Locate the cell with the specified text and output its (x, y) center coordinate. 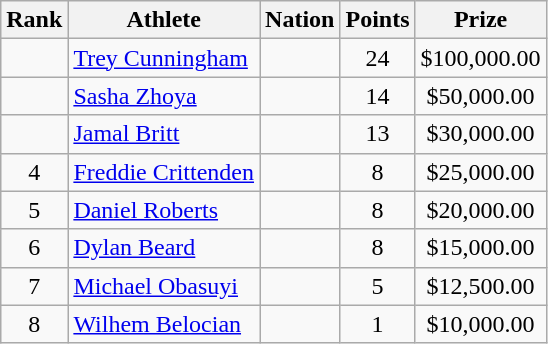
1 (378, 324)
$20,000.00 (480, 210)
Points (378, 20)
Athlete (164, 20)
Dylan Beard (164, 248)
Rank (34, 20)
Jamal Britt (164, 134)
$15,000.00 (480, 248)
Sasha Zhoya (164, 96)
$30,000.00 (480, 134)
Trey Cunningham (164, 58)
$10,000.00 (480, 324)
$12,500.00 (480, 286)
$100,000.00 (480, 58)
$50,000.00 (480, 96)
Michael Obasuyi (164, 286)
4 (34, 172)
7 (34, 286)
14 (378, 96)
$25,000.00 (480, 172)
Prize (480, 20)
24 (378, 58)
Daniel Roberts (164, 210)
Nation (300, 20)
13 (378, 134)
Wilhem Belocian (164, 324)
6 (34, 248)
Freddie Crittenden (164, 172)
